Identify which cell holds the provided text, then report its [X, Y] central coordinate. 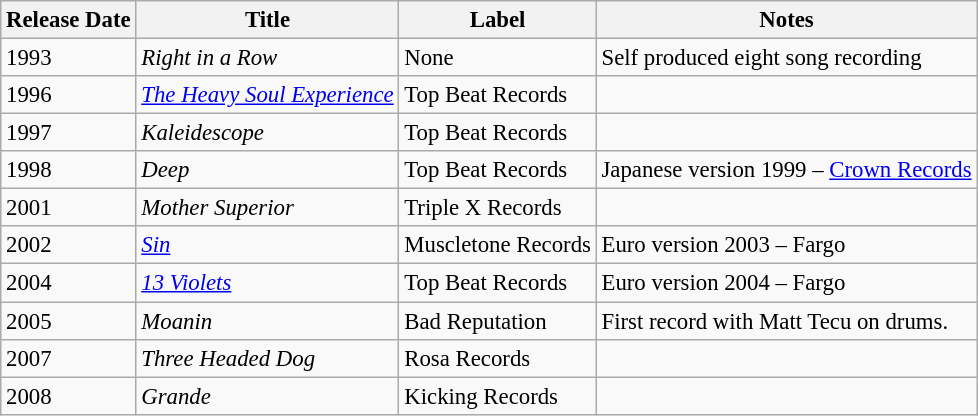
First record with Matt Tecu on drums. [786, 321]
13 Violets [268, 283]
Label [498, 20]
2002 [68, 245]
Three Headed Dog [268, 358]
Grande [268, 396]
Right in a Row [268, 58]
Moanin [268, 321]
Notes [786, 20]
1997 [68, 133]
None [498, 58]
2001 [68, 208]
Self produced eight song recording [786, 58]
Release Date [68, 20]
Japanese version 1999 – Crown Records [786, 170]
1998 [68, 170]
Rosa Records [498, 358]
Kaleidescope [268, 133]
1996 [68, 95]
1993 [68, 58]
2004 [68, 283]
Kicking Records [498, 396]
Euro version 2003 – Fargo [786, 245]
Bad Reputation [498, 321]
Triple X Records [498, 208]
2008 [68, 396]
2007 [68, 358]
Sin [268, 245]
Euro version 2004 – Fargo [786, 283]
Muscletone Records [498, 245]
2005 [68, 321]
Mother Superior [268, 208]
Deep [268, 170]
Title [268, 20]
The Heavy Soul Experience [268, 95]
